Return the [x, y] coordinate for the center point of the cell that contains the specified text.  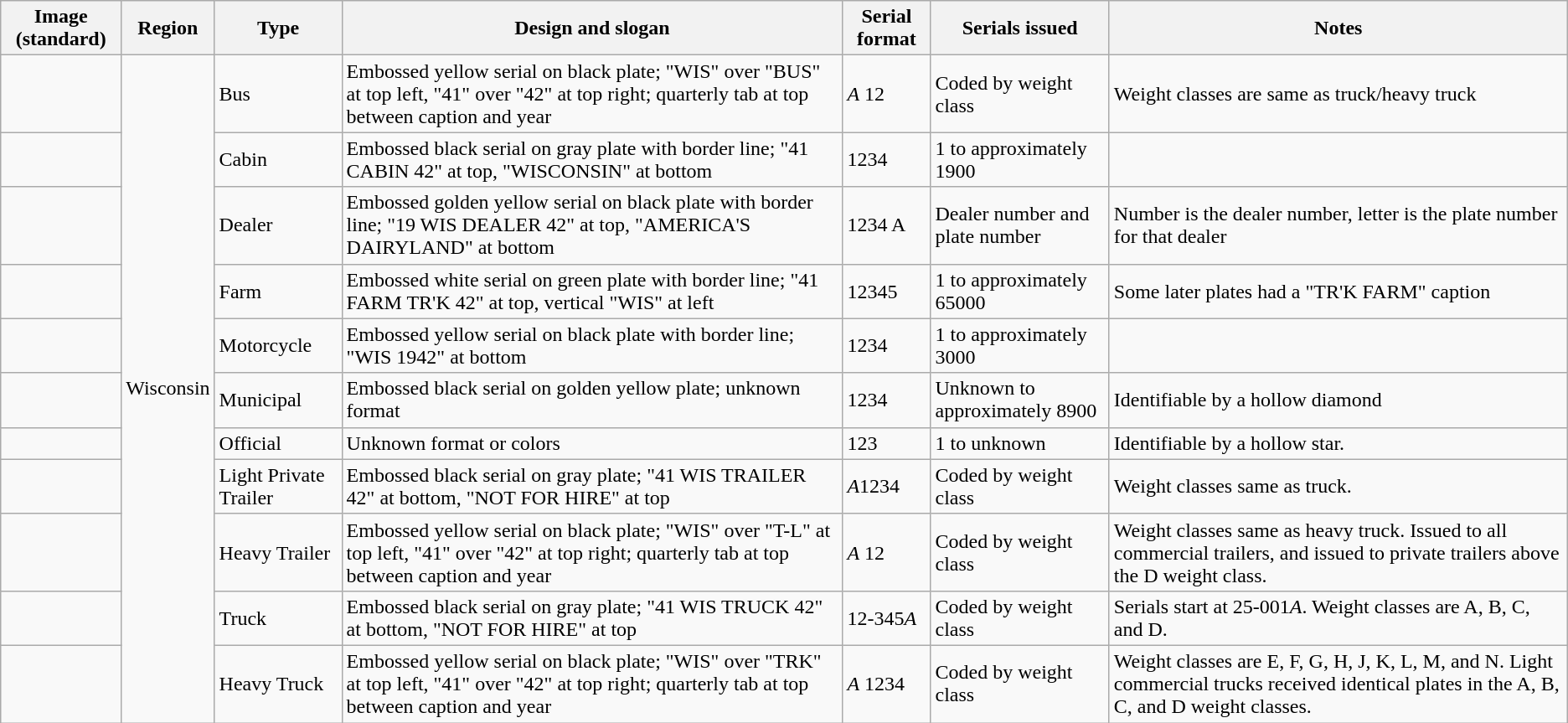
Cabin [278, 159]
123 [886, 443]
Serials issued [1020, 28]
Embossed black serial on gray plate; "41 WIS TRAILER 42" at bottom, "NOT FOR HIRE" at top [592, 486]
Municipal [278, 400]
Light Private Trailer [278, 486]
Embossed yellow serial on black plate with border line; "WIS 1942" at bottom [592, 345]
Motorcycle [278, 345]
Unknown format or colors [592, 443]
Dealer [278, 225]
1234 A [886, 225]
Weight classes same as truck. [1338, 486]
1 to approximately 1900 [1020, 159]
Embossed golden yellow serial on black plate with border line; "19 WIS DEALER 42" at top, "AMERICA'S DAIRYLAND" at bottom [592, 225]
Serial format [886, 28]
Identifiable by a hollow star. [1338, 443]
1 to unknown [1020, 443]
Weight classes are same as truck/heavy truck [1338, 94]
Serials start at 25-001A. Weight classes are A, B, C, and D. [1338, 618]
Weight classes same as heavy truck. Issued to all commercial trailers, and issued to private trailers above the D weight class. [1338, 552]
12345 [886, 292]
Official [278, 443]
Unknown to approximately 8900 [1020, 400]
Some later plates had a "TR'K FARM" caption [1338, 292]
12-345A [886, 618]
A1234 [886, 486]
Image (standard) [61, 28]
1 to approximately 65000 [1020, 292]
Design and slogan [592, 28]
Heavy Trailer [278, 552]
Notes [1338, 28]
Number is the dealer number, letter is the plate number for that dealer [1338, 225]
Truck [278, 618]
Region [168, 28]
Farm [278, 292]
Bus [278, 94]
Embossed black serial on gray plate; "41 WIS TRUCK 42" at bottom, "NOT FOR HIRE" at top [592, 618]
Embossed yellow serial on black plate; "WIS" over "BUS" at top left, "41" over "42" at top right; quarterly tab at top between caption and year [592, 94]
Identifiable by a hollow diamond [1338, 400]
Embossed black serial on golden yellow plate; unknown format [592, 400]
1 to approximately 3000 [1020, 345]
Dealer number and plate number [1020, 225]
A 1234 [886, 684]
Embossed black serial on gray plate with border line; "41 CABIN 42" at top, "WISCONSIN" at bottom [592, 159]
Embossed white serial on green plate with border line; "41 FARM TR'K 42" at top, vertical "WIS" at left [592, 292]
Wisconsin [168, 389]
Embossed yellow serial on black plate; "WIS" over "TRK" at top left, "41" over "42" at top right; quarterly tab at top between caption and year [592, 684]
Heavy Truck [278, 684]
Embossed yellow serial on black plate; "WIS" over "T-L" at top left, "41" over "42" at top right; quarterly tab at top between caption and year [592, 552]
Type [278, 28]
Weight classes are E, F, G, H, J, K, L, M, and N. Light commercial trucks received identical plates in the A, B, C, and D weight classes. [1338, 684]
